Pinpoint the cell where the given text exists, returning its [x, y] midpoint coordinate. 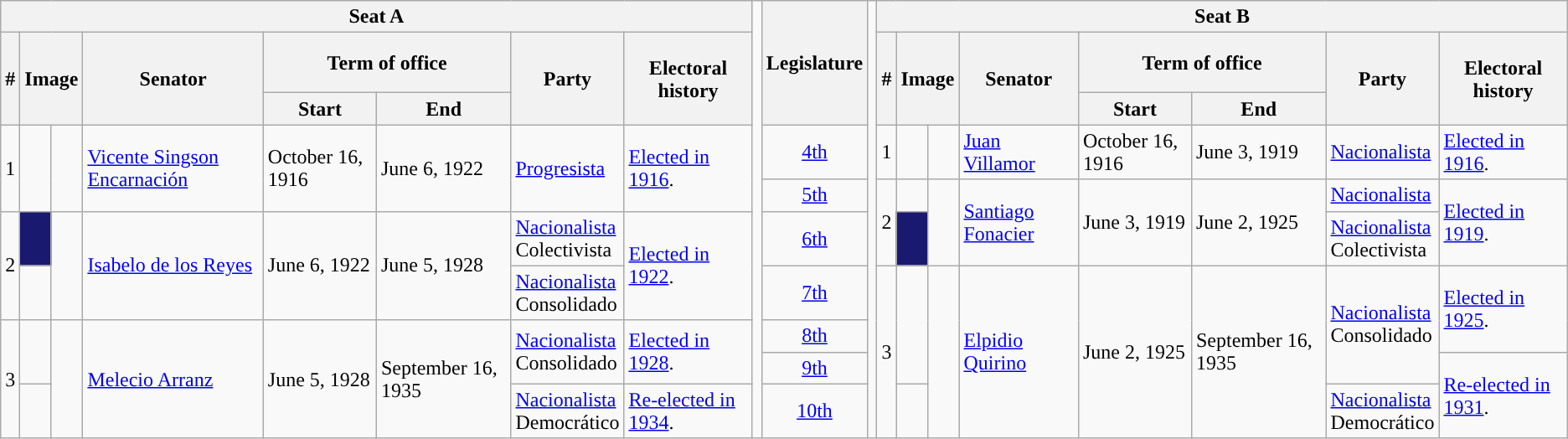
Elected in 1928. [689, 352]
8th [814, 336]
Santiago Fonacier [1019, 223]
10th [814, 411]
4th [814, 152]
Elected in 1925. [1503, 308]
6th [814, 238]
Elected in 1919. [1503, 223]
Vicente Singson Encarnación [173, 168]
Isabelo de los Reyes [173, 266]
Re-elected in 1934. [689, 411]
Seat A [377, 17]
Elpidio Quirino [1019, 352]
7th [814, 293]
Seat B [1222, 17]
Progresista [568, 168]
Elected in 1922. [689, 266]
Melecio Arranz [173, 379]
Juan Villamor [1019, 152]
Re-elected in 1931. [1503, 395]
5th [814, 195]
Legislature [814, 63]
9th [814, 368]
